Determine the (x, y) coordinate at the center of the cell enclosing the given text.  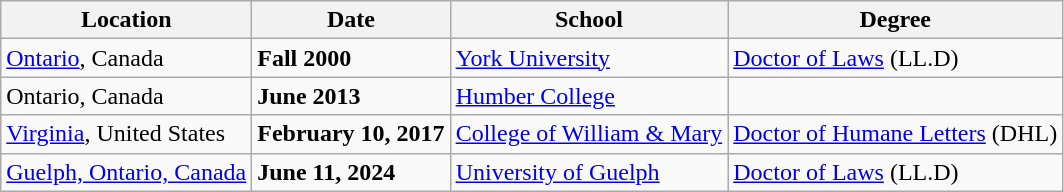
February 10, 2017 (351, 134)
Location (126, 20)
Humber College (589, 96)
School (589, 20)
College of William & Mary (589, 134)
Fall 2000 (351, 58)
Date (351, 20)
Degree (896, 20)
June 11, 2024 (351, 172)
June 2013 (351, 96)
Virginia, United States (126, 134)
Guelph, Ontario, Canada (126, 172)
University of Guelph (589, 172)
Doctor of Humane Letters (DHL) (896, 134)
York University (589, 58)
